Find where the given text appears and provide that cell's center as (x, y) coordinate. 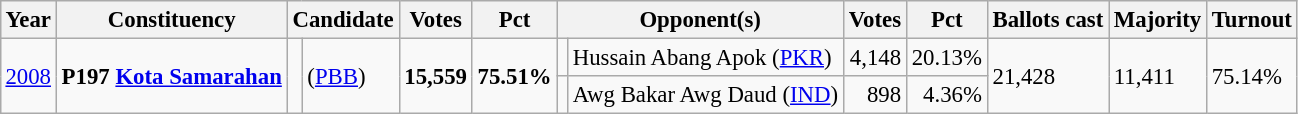
Year (28, 20)
Opponent(s) (700, 20)
2008 (28, 76)
15,559 (436, 76)
P197 Kota Samarahan (172, 76)
21,428 (1048, 76)
Ballots cast (1048, 20)
Awg Bakar Awg Daud (IND) (705, 95)
4,148 (874, 57)
Hussain Abang Apok (PKR) (705, 57)
20.13% (946, 57)
75.14% (1252, 76)
4.36% (946, 95)
Majority (1158, 20)
11,411 (1158, 76)
(PBB) (350, 76)
898 (874, 95)
Constituency (172, 20)
Turnout (1252, 20)
75.51% (514, 76)
Candidate (343, 20)
